For the text-containing cell, return its midpoint in (x, y) coordinate format. 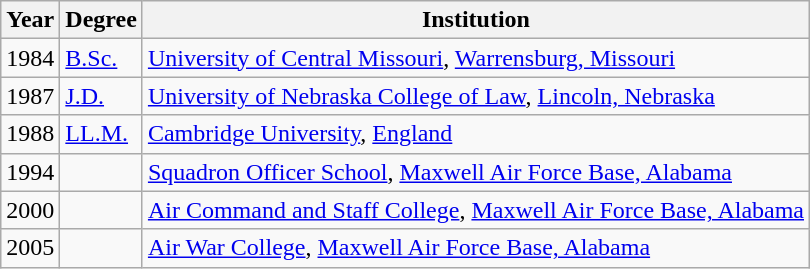
University of Nebraska College of Law, Lincoln, Nebraska (476, 96)
Year (30, 20)
Air Command and Staff College, Maxwell Air Force Base, Alabama (476, 210)
B.Sc. (102, 58)
Squadron Officer School, Maxwell Air Force Base, Alabama (476, 172)
Air War College, Maxwell Air Force Base, Alabama (476, 248)
1984 (30, 58)
1994 (30, 172)
University of Central Missouri, Warrensburg, Missouri (476, 58)
1988 (30, 134)
Cambridge University, England (476, 134)
2000 (30, 210)
2005 (30, 248)
J.D. (102, 96)
LL.M. (102, 134)
Institution (476, 20)
Degree (102, 20)
1987 (30, 96)
